Capture the cell that displays the provided text and extract its [x, y] central coordinate. 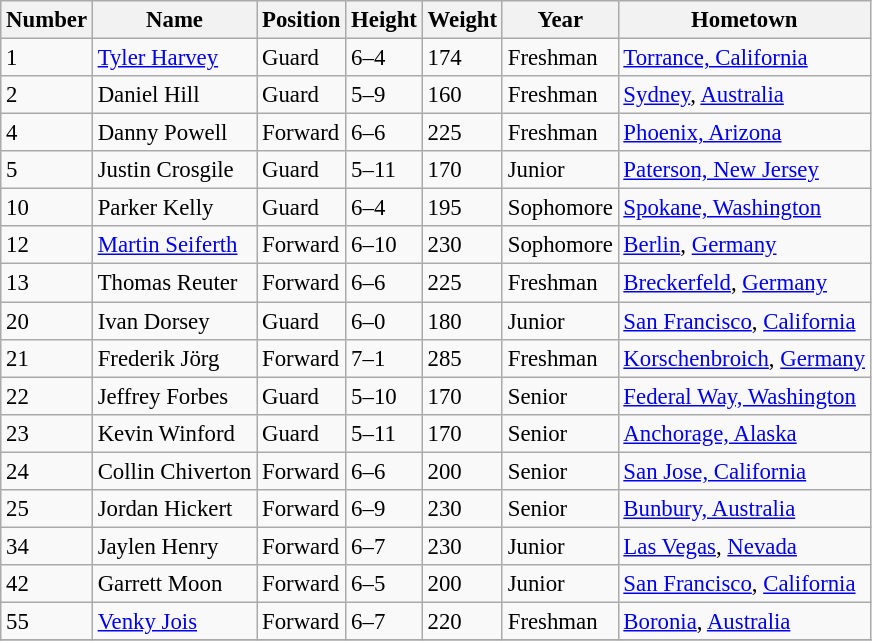
Frederik Jörg [174, 358]
Number [47, 20]
Las Vegas, Nevada [744, 546]
23 [47, 433]
Spokane, Washington [744, 208]
Jaylen Henry [174, 546]
4 [47, 133]
13 [47, 283]
Name [174, 20]
42 [47, 584]
5–10 [384, 396]
Torrance, California [744, 58]
Garrett Moon [174, 584]
21 [47, 358]
285 [462, 358]
Ivan Dorsey [174, 321]
Daniel Hill [174, 95]
2 [47, 95]
Tyler Harvey [174, 58]
Year [560, 20]
22 [47, 396]
Parker Kelly [174, 208]
Venky Jois [174, 621]
220 [462, 621]
Jordan Hickert [174, 509]
Height [384, 20]
Danny Powell [174, 133]
1 [47, 58]
Korschenbroich, Germany [744, 358]
20 [47, 321]
Boronia, Australia [744, 621]
Kevin Winford [174, 433]
174 [462, 58]
12 [47, 245]
Thomas Reuter [174, 283]
180 [462, 321]
Hometown [744, 20]
Berlin, Germany [744, 245]
Anchorage, Alaska [744, 433]
6–5 [384, 584]
Sydney, Australia [744, 95]
25 [47, 509]
34 [47, 546]
Phoenix, Arizona [744, 133]
6–10 [384, 245]
Position [302, 20]
24 [47, 471]
Breckerfeld, Germany [744, 283]
6–9 [384, 509]
55 [47, 621]
Federal Way, Washington [744, 396]
Bunbury, Australia [744, 509]
7–1 [384, 358]
Justin Crosgile [174, 170]
Martin Seiferth [174, 245]
160 [462, 95]
Weight [462, 20]
5 [47, 170]
195 [462, 208]
5–9 [384, 95]
Collin Chiverton [174, 471]
Jeffrey Forbes [174, 396]
6–0 [384, 321]
10 [47, 208]
Paterson, New Jersey [744, 170]
San Jose, California [744, 471]
